For the text-containing cell, return its midpoint in (x, y) coordinate format. 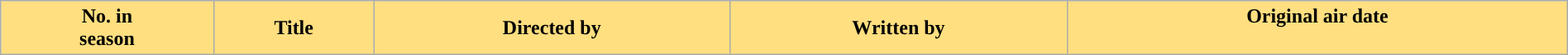
Directed by (552, 28)
No. inseason (108, 28)
Original air date (1318, 28)
Written by (898, 28)
Title (294, 28)
